From the cell containing the given text, extract its center point as [X, Y] coordinate. 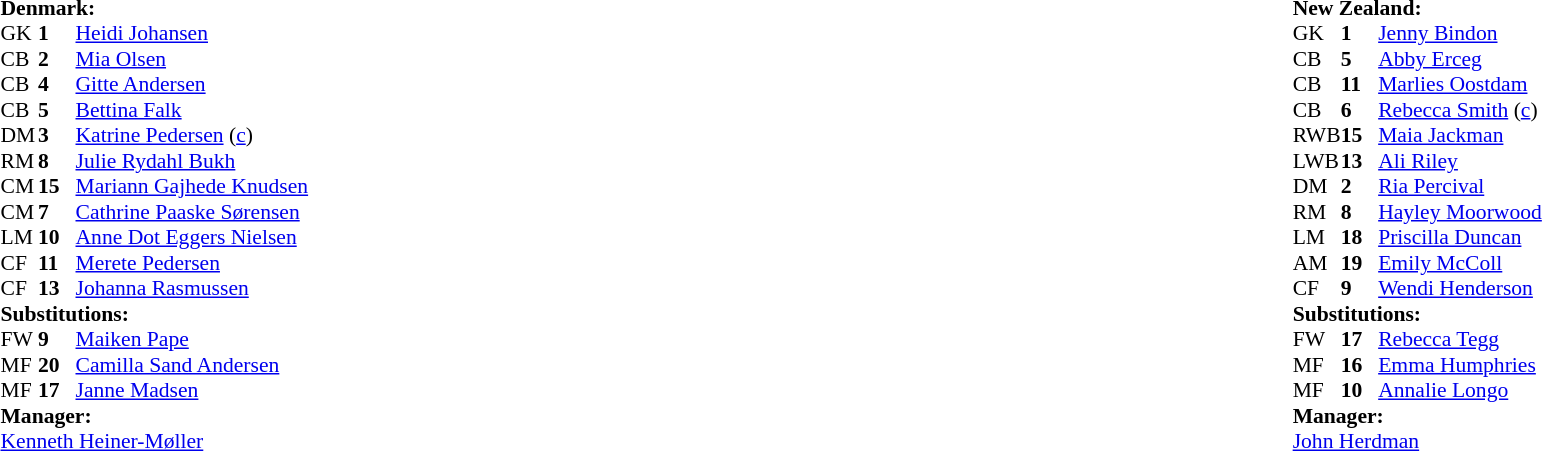
Anne Dot Eggers Nielsen [192, 237]
Jenny Bindon [1460, 33]
Heidi Johansen [192, 33]
20 [57, 365]
Cathrine Paaske Sørensen [192, 212]
Hayley Moorwood [1460, 212]
19 [1360, 263]
Bettina Falk [192, 110]
Johanna Rasmussen [192, 289]
RWB [1317, 135]
Wendi Henderson [1460, 289]
Rebecca Tegg [1460, 339]
Ali Riley [1460, 161]
16 [1360, 365]
Katrine Pedersen (c) [192, 135]
7 [57, 212]
6 [1360, 110]
Rebecca Smith (c) [1460, 110]
Janne Madsen [192, 391]
4 [57, 85]
Gitte Andersen [192, 85]
Abby Erceg [1460, 59]
Mia Olsen [192, 59]
Julie Rydahl Bukh [192, 161]
Camilla Sand Andersen [192, 365]
Maia Jackman [1460, 135]
AM [1317, 263]
Marlies Oostdam [1460, 85]
3 [57, 135]
Ria Percival [1460, 187]
Priscilla Duncan [1460, 237]
Emily McColl [1460, 263]
18 [1360, 237]
Maiken Pape [192, 339]
Mariann Gajhede Knudsen [192, 187]
LWB [1317, 161]
Merete Pedersen [192, 263]
Emma Humphries [1460, 365]
Annalie Longo [1460, 391]
